Identify which cell holds the provided text, then report its [x, y] central coordinate. 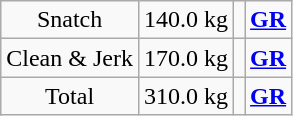
140.0 kg [186, 20]
Clean & Jerk [70, 58]
Snatch [70, 20]
Total [70, 96]
310.0 kg [186, 96]
170.0 kg [186, 58]
